Determine the (X, Y) coordinate at the center of the cell enclosing the given text.  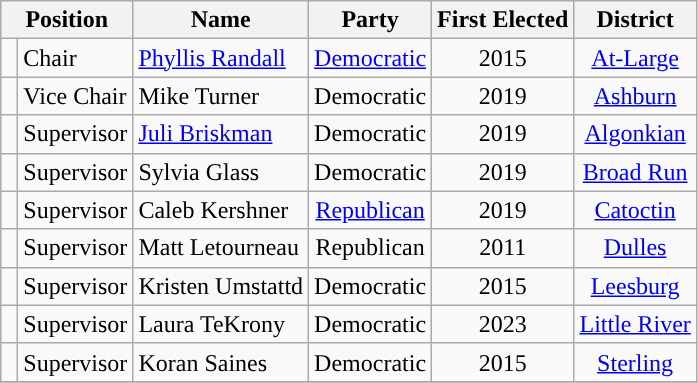
Juli Briskman (221, 134)
Phyllis Randall (221, 58)
Algonkian (635, 134)
Sterling (635, 362)
Caleb Kershner (221, 210)
Leesburg (635, 286)
District (635, 20)
Ashburn (635, 96)
At-Large (635, 58)
2023 (503, 324)
Dulles (635, 248)
Party (370, 20)
Catoctin (635, 210)
Koran Saines (221, 362)
First Elected (503, 20)
Position (67, 20)
Chair (76, 58)
Kristen Umstattd (221, 286)
Sylvia Glass (221, 172)
2011 (503, 248)
Vice Chair (76, 96)
Broad Run (635, 172)
Matt Letourneau (221, 248)
Mike Turner (221, 96)
Laura TeKrony (221, 324)
Little River (635, 324)
Name (221, 20)
